Identify which cell holds the provided text, then report its [x, y] central coordinate. 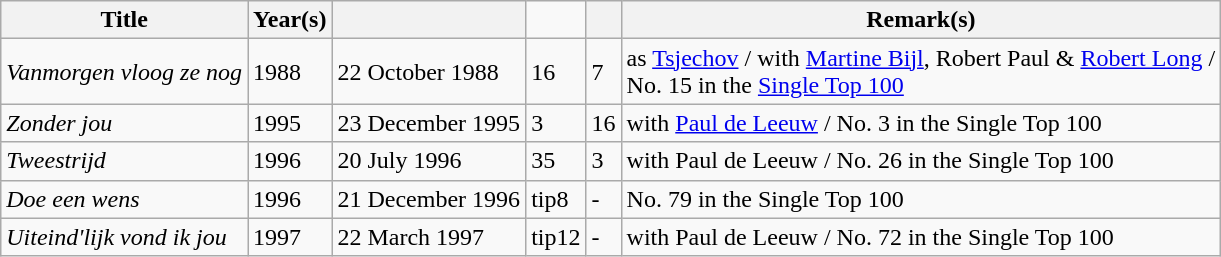
1995 [290, 123]
with Paul de Leeuw / No. 72 in the Single Top 100 [921, 237]
Title [124, 20]
Tweestrijd [124, 161]
with Paul de Leeuw / No. 26 in the Single Top 100 [921, 161]
35 [556, 161]
20 July 1996 [429, 161]
1988 [290, 72]
Uiteind'lijk vond ik jou [124, 237]
21 December 1996 [429, 199]
1997 [290, 237]
23 December 1995 [429, 123]
with Paul de Leeuw / No. 3 in the Single Top 100 [921, 123]
No. 79 in the Single Top 100 [921, 199]
Vanmorgen vloog ze nog [124, 72]
22 March 1997 [429, 237]
Zonder jou [124, 123]
7 [604, 72]
Doe een wens [124, 199]
tip12 [556, 237]
as Tsjechov / with Martine Bijl, Robert Paul & Robert Long / No. 15 in the Single Top 100 [921, 72]
22 October 1988 [429, 72]
Year(s) [290, 20]
Remark(s) [921, 20]
tip8 [556, 199]
